Scan for the cell matching the given text and deliver its [X, Y] coordinate at center. 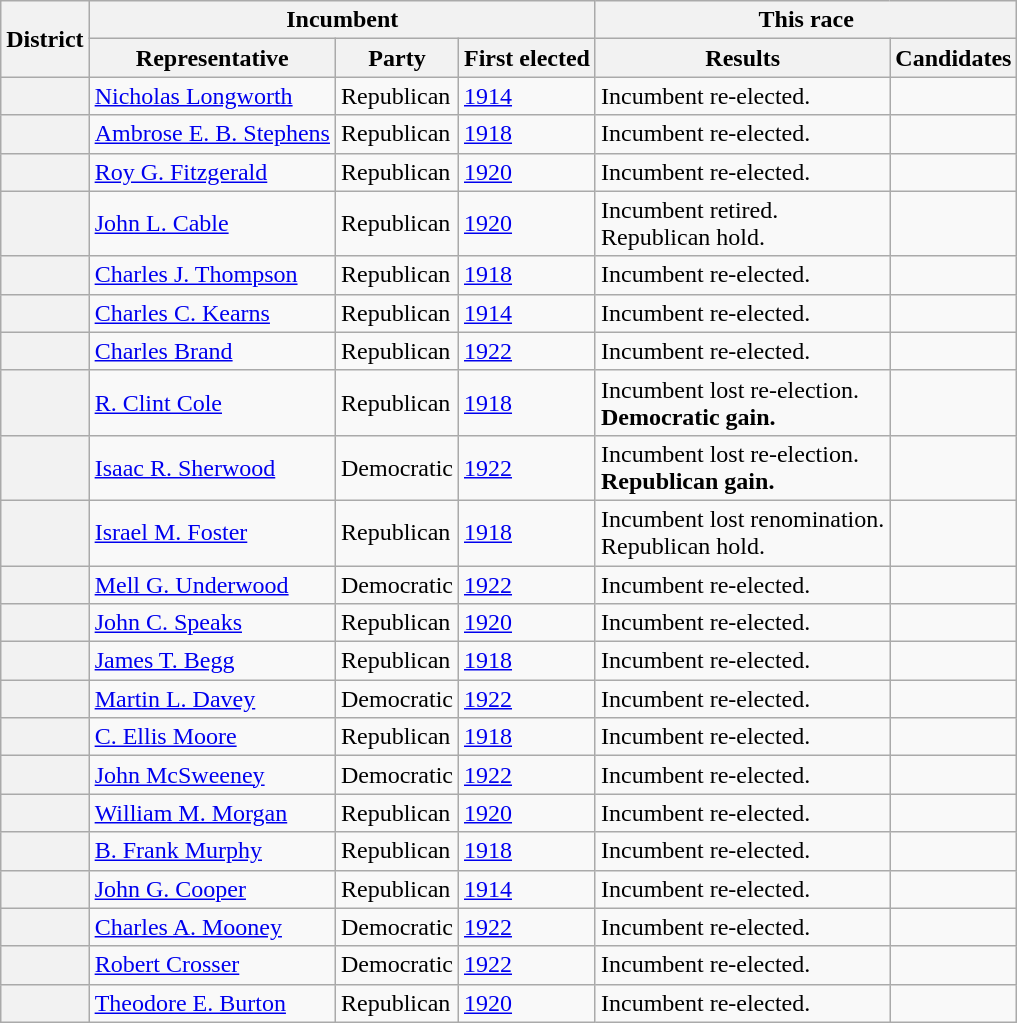
Incumbent lost renomination.Republican hold. [742, 532]
Martin L. Davey [212, 699]
Incumbent [342, 20]
B. Frank Murphy [212, 851]
Charles J. Thompson [212, 275]
Mell G. Underwood [212, 585]
Nicholas Longworth [212, 96]
William M. Morgan [212, 813]
Theodore E. Burton [212, 1003]
Charles C. Kearns [212, 313]
District [45, 39]
Incumbent lost re-election.Democratic gain. [742, 402]
John McSweeney [212, 775]
John L. Cable [212, 224]
Roy G. Fitzgerald [212, 172]
Isaac R. Sherwood [212, 468]
Results [742, 58]
Ambrose E. B. Stephens [212, 134]
Party [396, 58]
Representative [212, 58]
Incumbent lost re-election.Republican gain. [742, 468]
Robert Crosser [212, 965]
John G. Cooper [212, 889]
John C. Speaks [212, 623]
R. Clint Cole [212, 402]
Incumbent retired.Republican hold. [742, 224]
Charles A. Mooney [212, 927]
James T. Begg [212, 661]
Israel M. Foster [212, 532]
C. Ellis Moore [212, 737]
First elected [526, 58]
Charles Brand [212, 351]
Candidates [954, 58]
This race [806, 20]
